Return [x, y] of the center of cell containing provided text 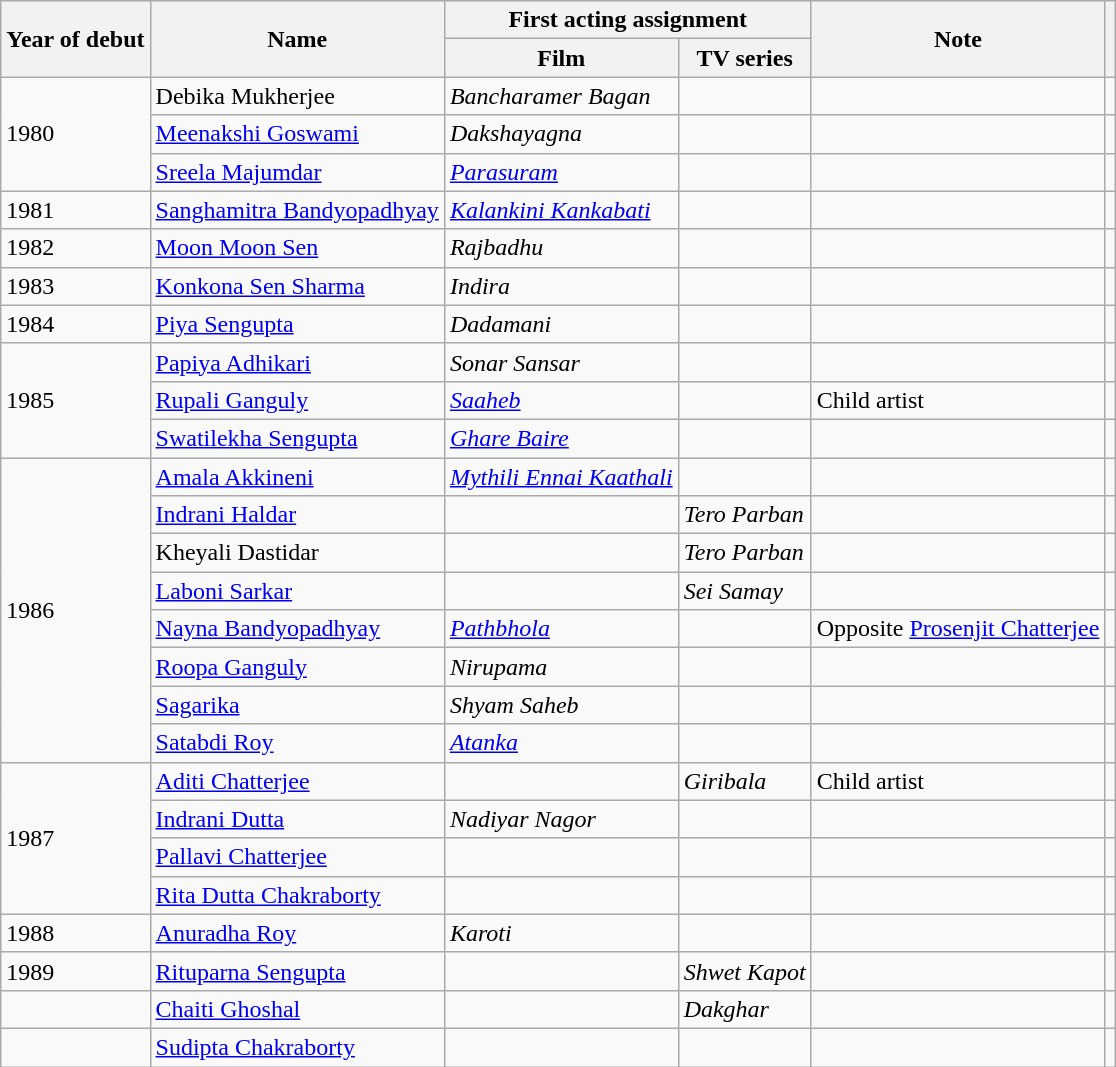
Atanka [561, 743]
Debika Mukherjee [297, 96]
Dadamani [561, 324]
Moon Moon Sen [297, 248]
Pallavi Chatterjee [297, 857]
Dakghar [744, 1009]
1982 [76, 248]
1988 [76, 933]
Aditi Chatterjee [297, 781]
1980 [76, 134]
Nayna Bandyopadhyay [297, 629]
Parasuram [561, 172]
Opposite Prosenjit Chatterjee [958, 629]
Rita Dutta Chakraborty [297, 895]
Indrani Haldar [297, 515]
Mythili Ennai Kaathali [561, 477]
Shyam Saheb [561, 705]
Name [297, 39]
1989 [76, 971]
Sreela Majumdar [297, 172]
Sei Samay [744, 591]
Note [958, 39]
TV series [744, 58]
Papiya Adhikari [297, 362]
Kalankini Kankabati [561, 210]
Shwet Kapot [744, 971]
Giribala [744, 781]
Piya Sengupta [297, 324]
Amala Akkineni [297, 477]
Laboni Sarkar [297, 591]
Sanghamitra Bandyopadhyay [297, 210]
Film [561, 58]
1984 [76, 324]
1983 [76, 286]
First acting assignment [628, 20]
Satabdi Roy [297, 743]
Sonar Sansar [561, 362]
Kheyali Dastidar [297, 553]
Indrani Dutta [297, 819]
Rajbadhu [561, 248]
1987 [76, 838]
Karoti [561, 933]
1985 [76, 400]
Nadiyar Nagor [561, 819]
Ghare Baire [561, 438]
Sudipta Chakraborty [297, 1047]
Sagarika [297, 705]
Roopa Ganguly [297, 667]
Saaheb [561, 400]
Year of debut [76, 39]
Dakshayagna [561, 134]
Konkona Sen Sharma [297, 286]
Nirupama [561, 667]
Rupali Ganguly [297, 400]
Pathbhola [561, 629]
Meenakshi Goswami [297, 134]
Anuradha Roy [297, 933]
Swatilekha Sengupta [297, 438]
1981 [76, 210]
Chaiti Ghoshal [297, 1009]
Bancharamer Bagan [561, 96]
1986 [76, 610]
Rituparna Sengupta [297, 971]
Indira [561, 286]
